Identify which cell holds the provided text, then report its (x, y) central coordinate. 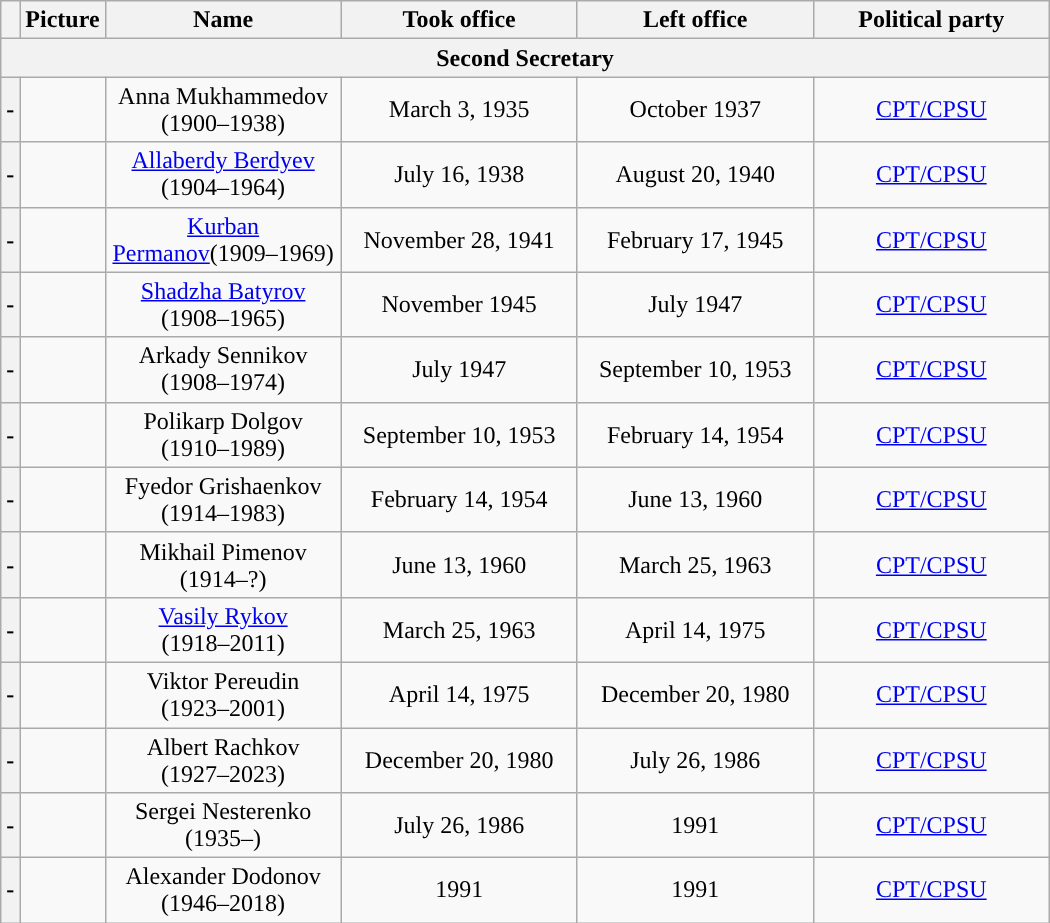
Took office (459, 20)
Polikarp Dolgov (1910–1989) (223, 434)
August 20, 1940 (695, 174)
February 17, 1945 (695, 240)
Vasily Rykov(1918–2011) (223, 630)
Second Secretary (526, 58)
Fyedor Grishaenkov (1914–1983) (223, 500)
November 1945 (459, 304)
Sergei Nesterenko(1935–) (223, 826)
Arkady Sennikov (1908–1974) (223, 370)
November 28, 1941 (459, 240)
Political party (931, 20)
Viktor Pereudin (1923–2001) (223, 694)
October 1937 (695, 110)
Kurban Permanov(1909–1969) (223, 240)
Picture (62, 20)
Alexander Dodonov (1946–2018) (223, 890)
Allaberdy Berdyev (1904–1964) (223, 174)
Mikhail Pimenov (1914–?) (223, 564)
March 3, 1935 (459, 110)
Shadzha Batyrov(1908–1965) (223, 304)
Anna Mukhammedov (1900–1938) (223, 110)
Left office (695, 20)
Name (223, 20)
Albert Rachkov(1927–2023) (223, 760)
July 16, 1938 (459, 174)
